Output the (X, Y) coordinate of the center of the cell containing the given text.  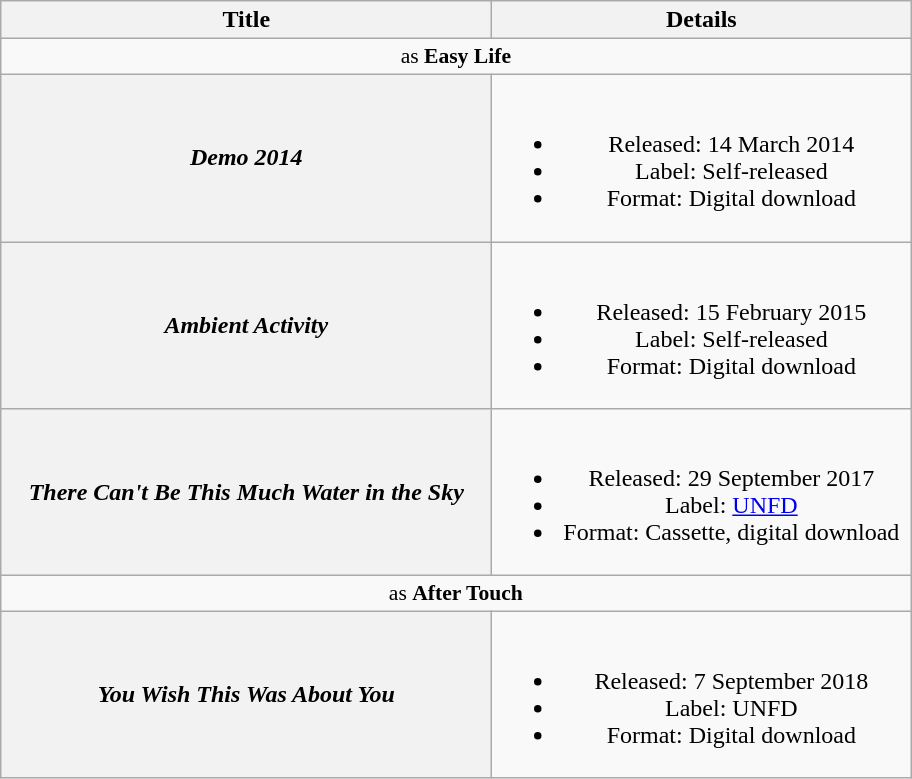
as Easy Life (456, 57)
Released: 7 September 2018Label: UNFDFormat: Digital download (702, 694)
Released: 15 February 2015Label: Self-releasedFormat: Digital download (702, 326)
Demo 2014 (246, 158)
There Can't Be This Much Water in the Sky (246, 492)
You Wish This Was About You (246, 694)
Title (246, 20)
Released: 29 September 2017Label: UNFDFormat: Cassette, digital download (702, 492)
as After Touch (456, 594)
Released: 14 March 2014Label: Self-releasedFormat: Digital download (702, 158)
Ambient Activity (246, 326)
Details (702, 20)
